Pinpoint the cell where the given text exists, returning its (x, y) midpoint coordinate. 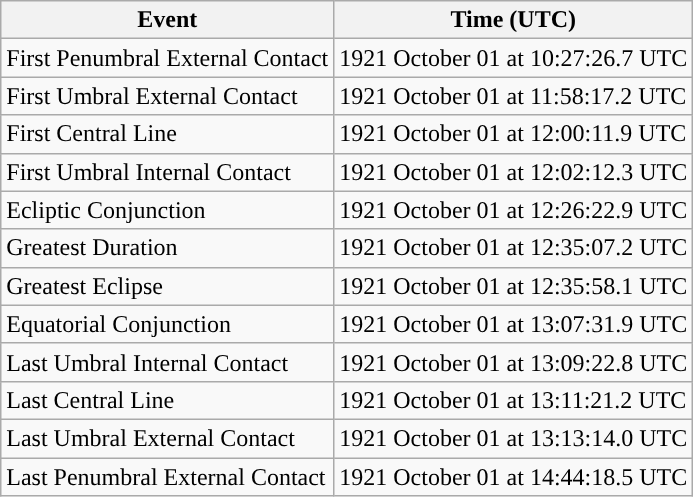
Event (168, 20)
1921 October 01 at 13:07:31.9 UTC (514, 324)
1921 October 01 at 12:35:58.1 UTC (514, 286)
First Umbral External Contact (168, 96)
1921 October 01 at 13:11:21.2 UTC (514, 400)
First Central Line (168, 134)
Last Penumbral External Contact (168, 477)
Last Central Line (168, 400)
Last Umbral Internal Contact (168, 362)
Equatorial Conjunction (168, 324)
Greatest Eclipse (168, 286)
1921 October 01 at 13:13:14.0 UTC (514, 438)
Greatest Duration (168, 248)
1921 October 01 at 12:02:12.3 UTC (514, 172)
First Penumbral External Contact (168, 58)
1921 October 01 at 12:26:22.9 UTC (514, 210)
1921 October 01 at 14:44:18.5 UTC (514, 477)
1921 October 01 at 13:09:22.8 UTC (514, 362)
First Umbral Internal Contact (168, 172)
1921 October 01 at 12:00:11.9 UTC (514, 134)
1921 October 01 at 12:35:07.2 UTC (514, 248)
1921 October 01 at 10:27:26.7 UTC (514, 58)
Time (UTC) (514, 20)
Last Umbral External Contact (168, 438)
1921 October 01 at 11:58:17.2 UTC (514, 96)
Ecliptic Conjunction (168, 210)
